Identify which cell holds the provided text, then report its [X, Y] central coordinate. 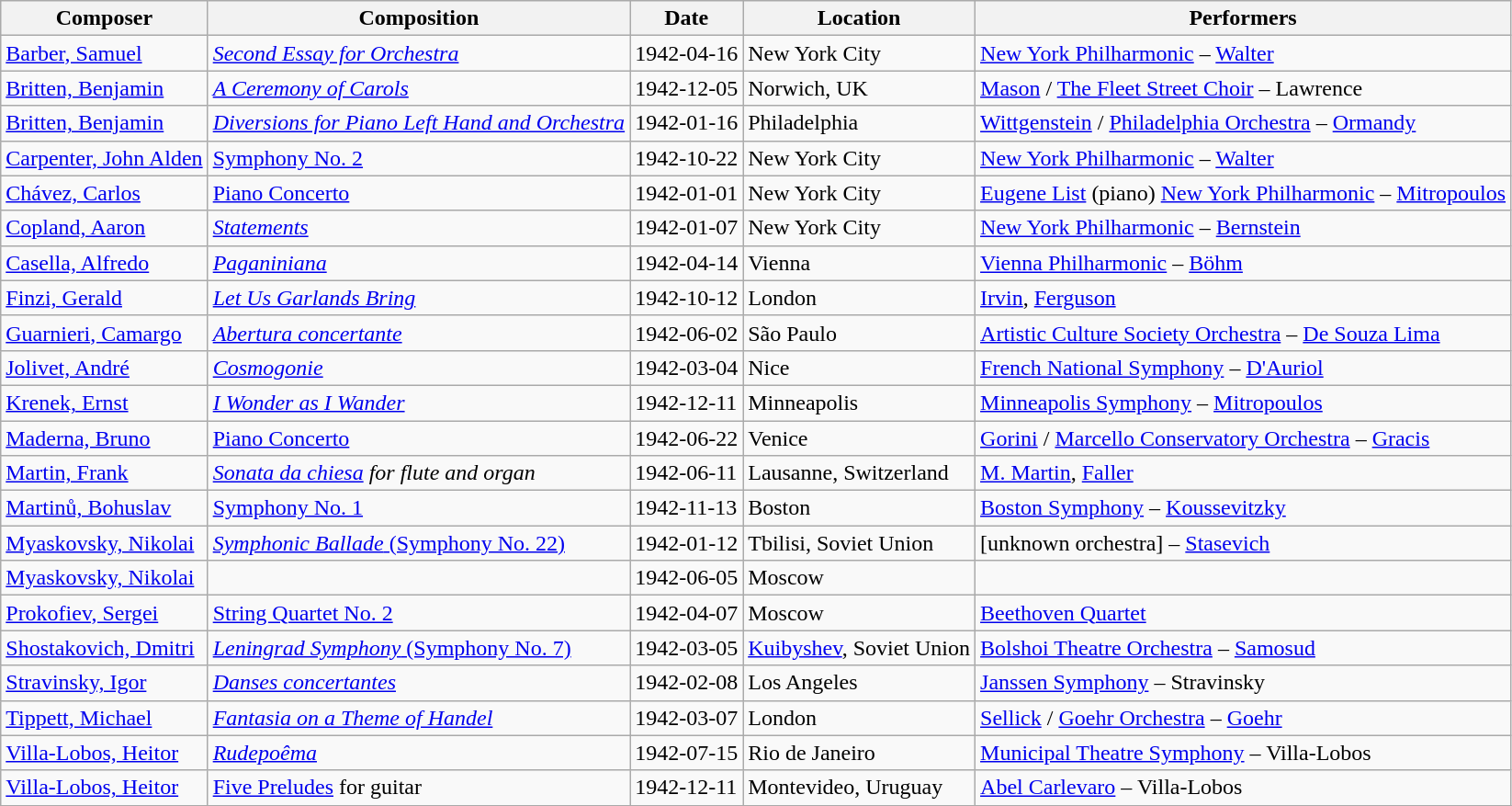
Five Preludes for guitar [419, 788]
Jolivet, André [105, 368]
1942-04-07 [687, 613]
Boston [860, 508]
A Ceremony of Carols [419, 88]
Leningrad Symphony (Symphony No. 7) [419, 648]
1942-06-22 [687, 438]
Eugene List (piano) New York Philharmonic – Mitropoulos [1244, 193]
Minneapolis Symphony – Mitropoulos [1244, 403]
Vienna [860, 263]
Wittgenstein / Philadelphia Orchestra – Ormandy [1244, 123]
Bolshoi Theatre Orchestra – Samosud [1244, 648]
Sellick / Goehr Orchestra – Goehr [1244, 718]
String Quartet No. 2 [419, 613]
Fantasia on a Theme of Handel [419, 718]
Casella, Alfredo [105, 263]
Stravinsky, Igor [105, 683]
Rudepoêma [419, 753]
[unknown orchestra] – Stasevich [1244, 543]
Carpenter, John Alden [105, 158]
Cosmogonie [419, 368]
Maderna, Bruno [105, 438]
Copland, Aaron [105, 228]
Finzi, Gerald [105, 298]
Beethoven Quartet [1244, 613]
1942-01-16 [687, 123]
Symphonic Ballade (Symphony No. 22) [419, 543]
Vienna Philharmonic – Böhm [1244, 263]
Chávez, Carlos [105, 193]
Norwich, UK [860, 88]
Minneapolis [860, 403]
Irvin, Ferguson [1244, 298]
1942-04-14 [687, 263]
Barber, Samuel [105, 53]
Mason / The Fleet Street Choir – Lawrence [1244, 88]
1942-03-04 [687, 368]
Montevideo, Uruguay [860, 788]
1942-03-07 [687, 718]
Tbilisi, Soviet Union [860, 543]
Diversions for Piano Left Hand and Orchestra [419, 123]
Martinů, Bohuslav [105, 508]
New York Philharmonic – Bernstein [1244, 228]
Sonata da chiesa for flute and organ [419, 473]
Nice [860, 368]
1942-11-13 [687, 508]
São Paulo [860, 333]
Paganiniana [419, 263]
Shostakovich, Dmitri [105, 648]
Danses concertantes [419, 683]
Janssen Symphony – Stravinsky [1244, 683]
Prokofiev, Sergei [105, 613]
Los Angeles [860, 683]
Boston Symphony – Koussevitzky [1244, 508]
1942-04-16 [687, 53]
1942-06-02 [687, 333]
1942-02-08 [687, 683]
Second Essay for Orchestra [419, 53]
Lausanne, Switzerland [860, 473]
I Wonder as I Wander [419, 403]
Guarnieri, Camargo [105, 333]
Artistic Culture Society Orchestra – De Souza Lima [1244, 333]
1942-06-11 [687, 473]
Gorini / Marcello Conservatory Orchestra – Gracis [1244, 438]
1942-01-01 [687, 193]
1942-06-05 [687, 578]
Composition [419, 18]
1942-03-05 [687, 648]
Performers [1244, 18]
Symphony No. 2 [419, 158]
Statements [419, 228]
Abertura concertante [419, 333]
Venice [860, 438]
Martin, Frank [105, 473]
Symphony No. 1 [419, 508]
1942-10-12 [687, 298]
1942-12-05 [687, 88]
Abel Carlevaro – Villa-Lobos [1244, 788]
Location [860, 18]
1942-07-15 [687, 753]
1942-01-12 [687, 543]
Philadelphia [860, 123]
Let Us Garlands Bring [419, 298]
Date [687, 18]
Krenek, Ernst [105, 403]
French National Symphony – D'Auriol [1244, 368]
1942-10-22 [687, 158]
Tippett, Michael [105, 718]
M. Martin, Faller [1244, 473]
Rio de Janeiro [860, 753]
1942-01-07 [687, 228]
Municipal Theatre Symphony – Villa-Lobos [1244, 753]
Kuibyshev, Soviet Union [860, 648]
Composer [105, 18]
